Return [X, Y] of the center of cell containing provided text 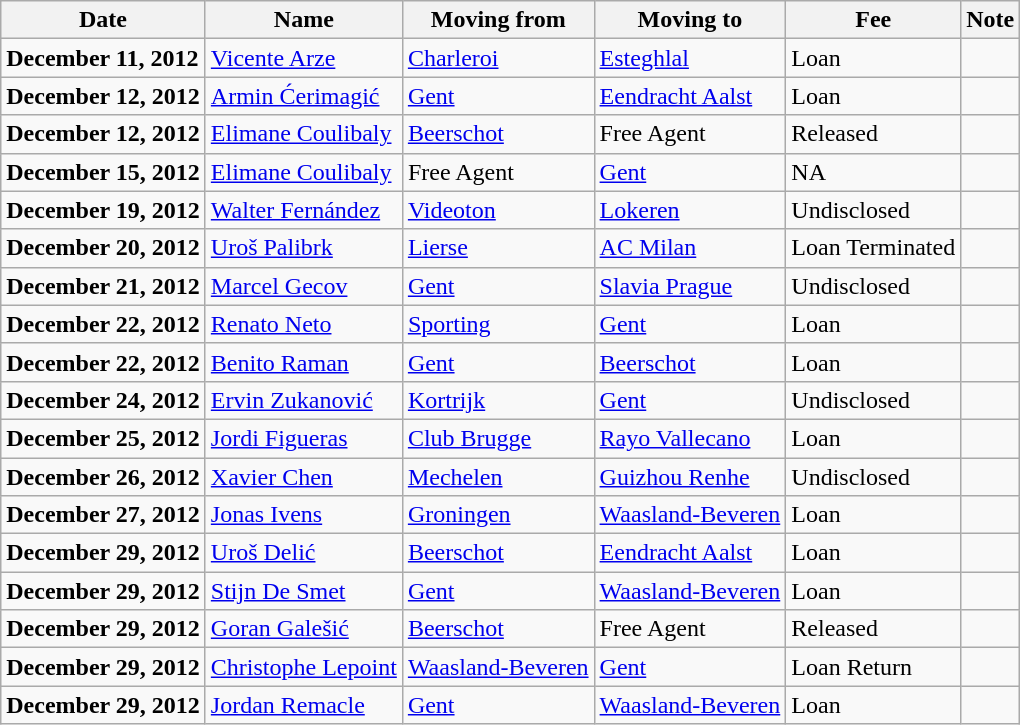
Groningen [498, 515]
Loan Terminated [874, 248]
Xavier Chen [304, 477]
Christophe Lepoint [304, 667]
Benito Raman [304, 362]
December 19, 2012 [104, 210]
Note [990, 20]
Jonas Ivens [304, 515]
NA [874, 172]
Sporting [498, 324]
Lokeren [690, 210]
Kortrijk [498, 400]
Uroš Delić [304, 553]
Stijn De Smet [304, 591]
December 26, 2012 [104, 477]
Guizhou Renhe [690, 477]
Goran Galešić [304, 629]
December 11, 2012 [104, 58]
Moving to [690, 20]
December 20, 2012 [104, 248]
Charleroi [498, 58]
Club Brugge [498, 438]
Videoton [498, 210]
Lierse [498, 248]
Mechelen [498, 477]
Rayo Vallecano [690, 438]
December 25, 2012 [104, 438]
Walter Fernández [304, 210]
Date [104, 20]
Uroš Palibrk [304, 248]
Marcel Gecov [304, 286]
Jordan Remacle [304, 705]
Name [304, 20]
AC Milan [690, 248]
Loan Return [874, 667]
December 27, 2012 [104, 515]
Vicente Arze [304, 58]
Esteghlal [690, 58]
Slavia Prague [690, 286]
Moving from [498, 20]
December 15, 2012 [104, 172]
Fee [874, 20]
December 24, 2012 [104, 400]
December 21, 2012 [104, 286]
Renato Neto [304, 324]
Armin Ćerimagić [304, 96]
Ervin Zukanović [304, 400]
Jordi Figueras [304, 438]
